Capture the cell that displays the provided text and extract its (x, y) central coordinate. 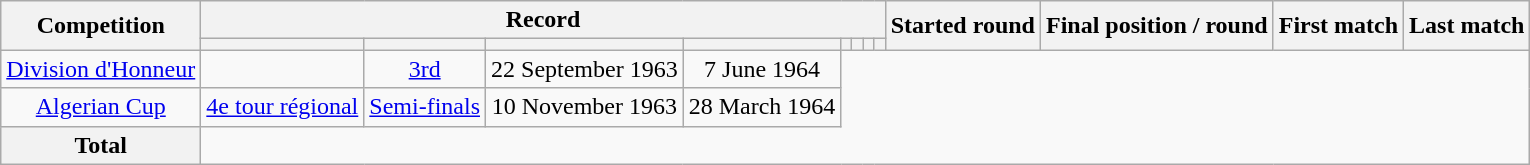
4e tour régional (282, 107)
Algerian Cup (101, 107)
Competition (101, 26)
28 March 1964 (762, 107)
Semi-finals (425, 107)
7 June 1964 (762, 69)
First match (1338, 26)
10 November 1963 (585, 107)
3rd (425, 69)
22 September 1963 (585, 69)
Final position / round (1156, 26)
Division d'Honneur (101, 69)
Last match (1467, 26)
Record (543, 20)
Started round (962, 26)
Total (101, 145)
